Identify which cell holds the provided text, then report its (x, y) central coordinate. 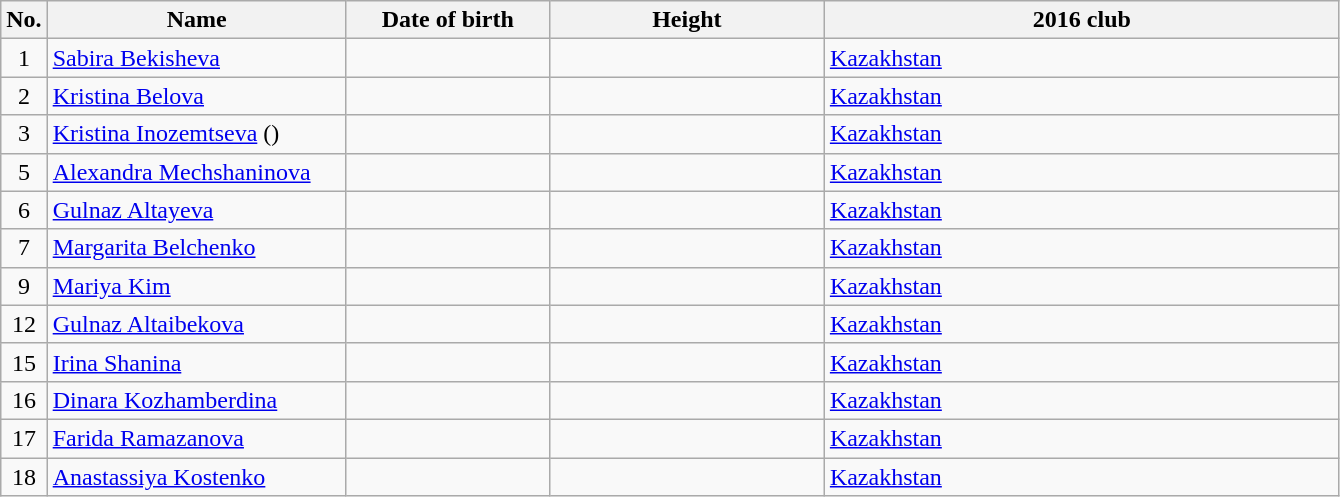
Gulnaz Altayeva (196, 210)
16 (24, 400)
6 (24, 210)
9 (24, 286)
12 (24, 324)
Margarita Belchenko (196, 248)
Date of birth (448, 20)
Sabira Bekisheva (196, 58)
1 (24, 58)
2016 club (1082, 20)
17 (24, 438)
Kristina Inozemtseva () (196, 134)
Kristina Belova (196, 96)
7 (24, 248)
Farida Ramazanova (196, 438)
3 (24, 134)
Alexandra Mechshaninova (196, 172)
5 (24, 172)
Gulnaz Altaibekova (196, 324)
2 (24, 96)
18 (24, 477)
Anastassiya Kostenko (196, 477)
No. (24, 20)
Height (686, 20)
Mariya Kim (196, 286)
Irina Shanina (196, 362)
Dinara Kozhamberdina (196, 400)
Name (196, 20)
15 (24, 362)
